Return the (X, Y) coordinate for the center point of the cell that contains the specified text.  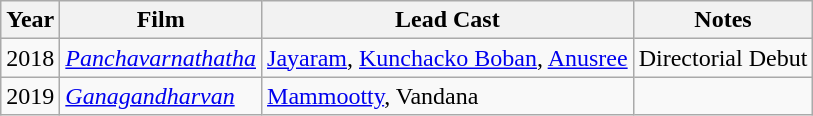
Notes (723, 20)
Ganagandharvan (161, 96)
Panchavarnathatha (161, 58)
Jayaram, Kunchacko Boban, Anusree (448, 58)
2018 (30, 58)
Mammootty, Vandana (448, 96)
Directorial Debut (723, 58)
2019 (30, 96)
Year (30, 20)
Lead Cast (448, 20)
Film (161, 20)
